Identify which cell holds the provided text, then report its (x, y) central coordinate. 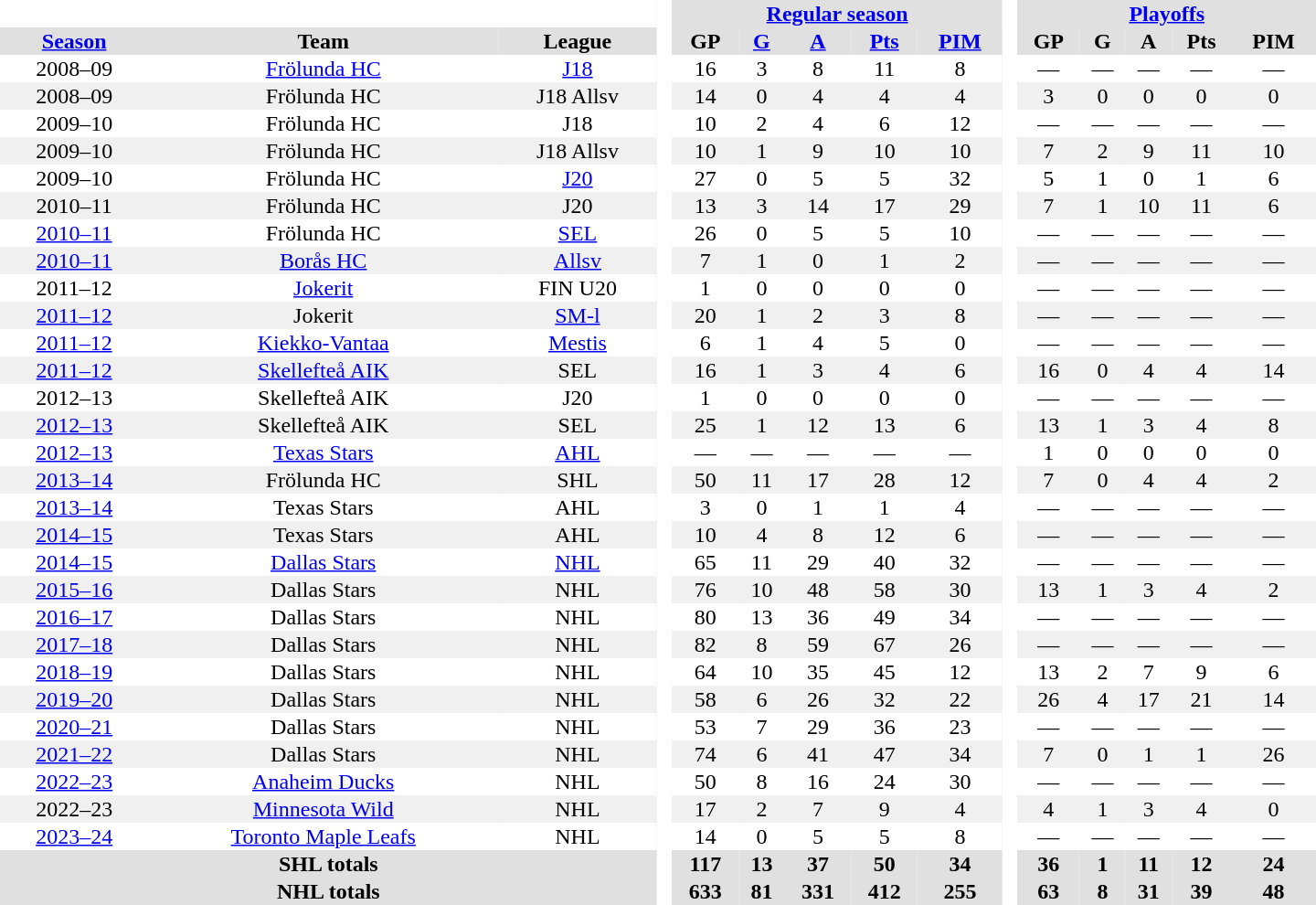
2020–21 (74, 727)
2021–22 (74, 754)
255 (960, 891)
25 (706, 425)
633 (706, 891)
117 (706, 864)
80 (706, 617)
Minnesota Wild (324, 809)
63 (1048, 891)
47 (885, 754)
76 (706, 590)
412 (885, 891)
21 (1201, 699)
41 (819, 754)
2017–18 (74, 644)
Team (324, 41)
2019–20 (74, 699)
59 (819, 644)
331 (819, 891)
39 (1201, 891)
Anaheim Ducks (324, 782)
22 (960, 699)
65 (706, 562)
64 (706, 672)
Toronto Maple Leafs (324, 836)
49 (885, 617)
67 (885, 644)
SHL (578, 480)
23 (960, 727)
League (578, 41)
2015–16 (74, 590)
40 (885, 562)
28 (885, 480)
FIN U20 (578, 288)
20 (706, 315)
NHL totals (329, 891)
45 (885, 672)
Mestis (578, 343)
74 (706, 754)
Playoffs (1166, 14)
81 (761, 891)
SM-l (578, 315)
2023–24 (74, 836)
37 (819, 864)
2018–19 (74, 672)
SHL totals (329, 864)
Borås HC (324, 261)
Regular season (837, 14)
Kiekko-Vantaa (324, 343)
27 (706, 178)
Season (74, 41)
53 (706, 727)
31 (1149, 891)
82 (706, 644)
Allsv (578, 261)
2016–17 (74, 617)
35 (819, 672)
